Find where the given text appears and provide that cell's center as [X, Y] coordinate. 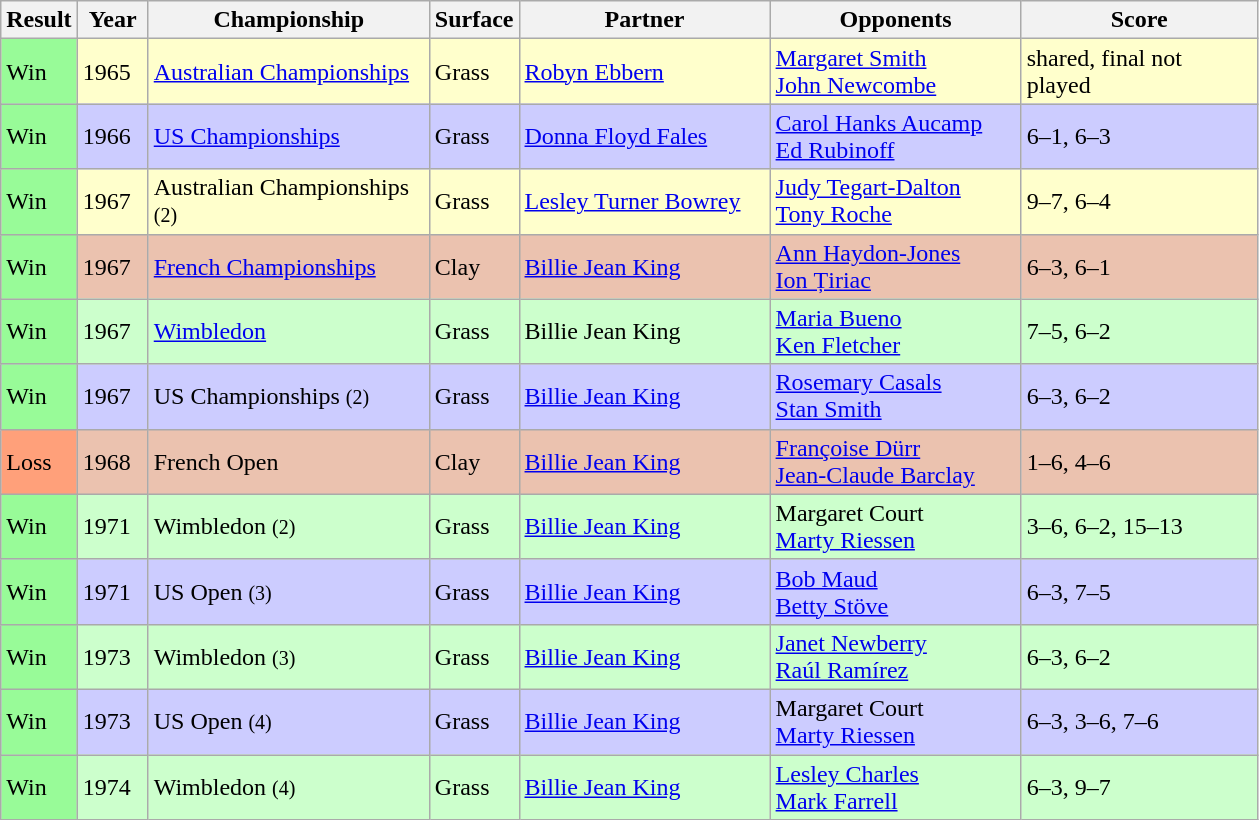
1965 [112, 72]
Opponents [896, 20]
US Open (3) [288, 592]
Bob Maud Betty Stöve [896, 592]
Carol Hanks Aucamp Ed Rubinoff [896, 136]
Wimbledon (3) [288, 656]
French Championships [288, 266]
Wimbledon (2) [288, 526]
Ann Haydon-Jones Ion Țiriac [896, 266]
Margaret Smith John Newcombe [896, 72]
US Open (4) [288, 722]
Wimbledon (4) [288, 786]
Wimbledon [288, 332]
Judy Tegart-Dalton Tony Roche [896, 202]
6–3, 6–1 [1139, 266]
US Championships [288, 136]
Result [39, 20]
Donna Floyd Fales [644, 136]
1974 [112, 786]
shared, final not played [1139, 72]
Janet Newberry Raúl Ramírez [896, 656]
Loss [39, 462]
1–6, 4–6 [1139, 462]
9–7, 6–4 [1139, 202]
1966 [112, 136]
Lesley Charles Mark Farrell [896, 786]
Year [112, 20]
US Championships (2) [288, 396]
Australian Championships [288, 72]
French Open [288, 462]
6–1, 6–3 [1139, 136]
1968 [112, 462]
Score [1139, 20]
Partner [644, 20]
Surface [474, 20]
6–3, 9–7 [1139, 786]
Lesley Turner Bowrey [644, 202]
3–6, 6–2, 15–13 [1139, 526]
Maria Bueno Ken Fletcher [896, 332]
Rosemary Casals Stan Smith [896, 396]
Robyn Ebbern [644, 72]
Australian Championships (2) [288, 202]
6–3, 3–6, 7–6 [1139, 722]
Championship [288, 20]
7–5, 6–2 [1139, 332]
Françoise Dürr Jean-Claude Barclay [896, 462]
6–3, 7–5 [1139, 592]
